Return the (x, y) coordinate for the center point of the cell that contains the specified text.  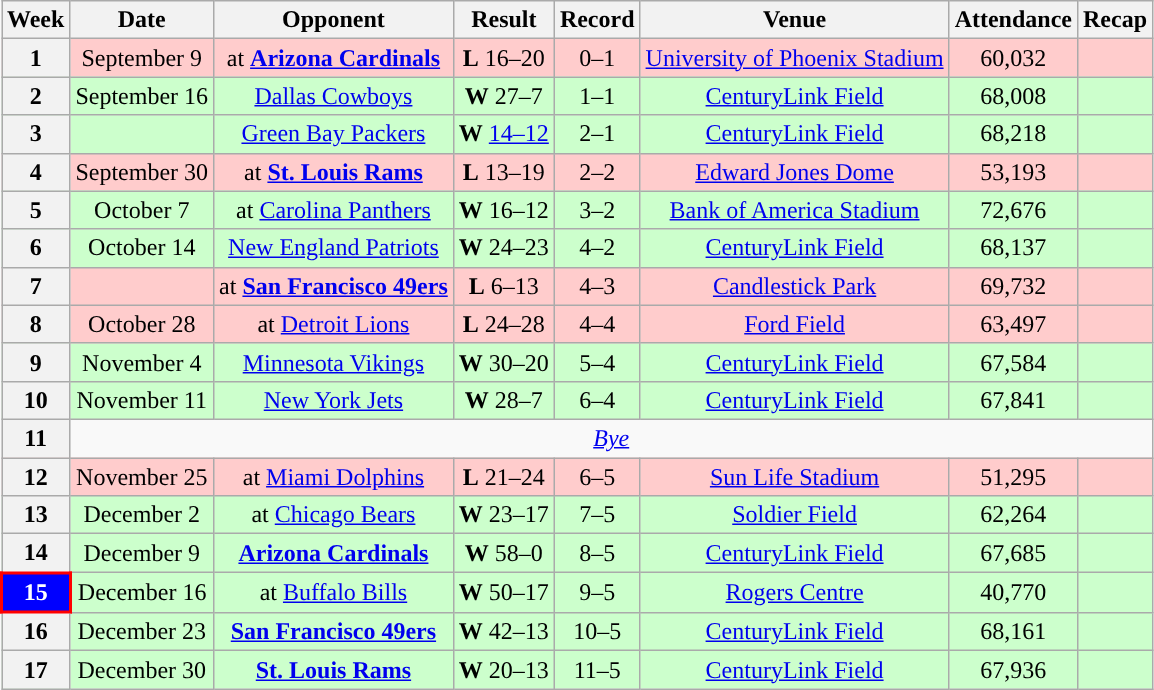
11–5 (597, 670)
Rogers Centre (794, 592)
67,841 (1013, 400)
68,137 (1013, 248)
Date (142, 20)
68,161 (1013, 632)
L 6–13 (504, 286)
4–4 (597, 324)
L 21–24 (504, 477)
60,032 (1013, 58)
2 (36, 96)
Bank of America Stadium (794, 210)
St. Louis Rams (334, 670)
3–2 (597, 210)
October 7 (142, 210)
15 (36, 592)
1 (36, 58)
November 11 (142, 400)
14 (36, 554)
4 (36, 172)
2–2 (597, 172)
9–5 (597, 592)
W 28–7 (504, 400)
W 27–7 (504, 96)
at Carolina Panthers (334, 210)
69,732 (1013, 286)
63,497 (1013, 324)
Green Bay Packers (334, 134)
Edward Jones Dome (794, 172)
Record (597, 20)
at Arizona Cardinals (334, 58)
at St. Louis Rams (334, 172)
67,936 (1013, 670)
Dallas Cowboys (334, 96)
3 (36, 134)
University of Phoenix Stadium (794, 58)
September 16 (142, 96)
8 (36, 324)
November 25 (142, 477)
at Detroit Lions (334, 324)
Recap (1114, 20)
December 2 (142, 515)
Arizona Cardinals (334, 554)
at Buffalo Bills (334, 592)
San Francisco 49ers (334, 632)
at Chicago Bears (334, 515)
Sun Life Stadium (794, 477)
W 58–0 (504, 554)
11 (36, 438)
Ford Field (794, 324)
67,685 (1013, 554)
7 (36, 286)
at Miami Dolphins (334, 477)
4–3 (597, 286)
10 (36, 400)
W 42–13 (504, 632)
at San Francisco 49ers (334, 286)
October 14 (142, 248)
Candlestick Park (794, 286)
72,676 (1013, 210)
7–5 (597, 515)
New England Patriots (334, 248)
12 (36, 477)
December 16 (142, 592)
2–1 (597, 134)
L 16–20 (504, 58)
Week (36, 20)
W 16–12 (504, 210)
December 23 (142, 632)
53,193 (1013, 172)
4–2 (597, 248)
1–1 (597, 96)
6–5 (597, 477)
Minnesota Vikings (334, 362)
December 9 (142, 554)
W 50–17 (504, 592)
16 (36, 632)
0–1 (597, 58)
10–5 (597, 632)
W 30–20 (504, 362)
November 4 (142, 362)
Soldier Field (794, 515)
Opponent (334, 20)
17 (36, 670)
6 (36, 248)
September 30 (142, 172)
Result (504, 20)
L 13–19 (504, 172)
68,008 (1013, 96)
5–4 (597, 362)
Bye (612, 438)
Venue (794, 20)
62,264 (1013, 515)
40,770 (1013, 592)
W 23–17 (504, 515)
New York Jets (334, 400)
October 28 (142, 324)
September 9 (142, 58)
67,584 (1013, 362)
5 (36, 210)
6–4 (597, 400)
51,295 (1013, 477)
8–5 (597, 554)
W 14–12 (504, 134)
L 24–28 (504, 324)
December 30 (142, 670)
W 24–23 (504, 248)
W 20–13 (504, 670)
13 (36, 515)
Attendance (1013, 20)
68,218 (1013, 134)
9 (36, 362)
